For the text-containing cell, return its midpoint in [x, y] coordinate format. 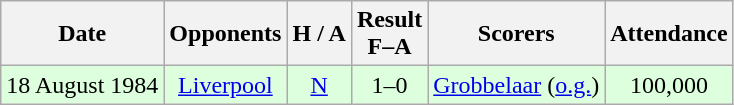
Liverpool [226, 85]
Attendance [669, 34]
Scorers [516, 34]
100,000 [669, 85]
Date [82, 34]
18 August 1984 [82, 85]
Grobbelaar (o.g.) [516, 85]
H / A [319, 34]
ResultF–A [389, 34]
1–0 [389, 85]
N [319, 85]
Opponents [226, 34]
